Extract the [x, y] coordinate from the center of the cell holding the provided text.  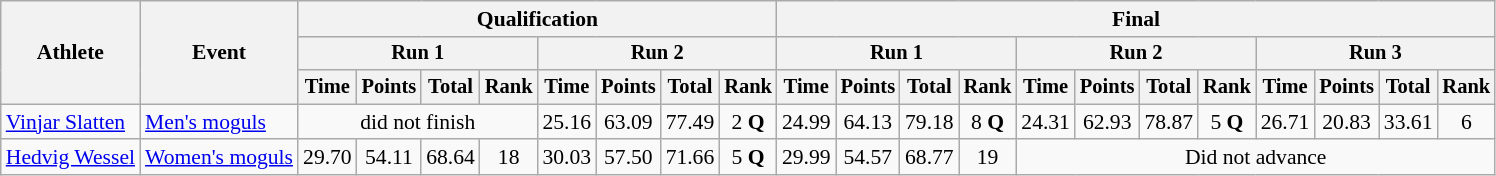
Did not advance [1256, 158]
78.87 [1168, 122]
29.99 [806, 158]
Final [1136, 19]
25.16 [566, 122]
29.70 [328, 158]
33.61 [1408, 122]
8 Q [988, 122]
24.99 [806, 122]
68.77 [930, 158]
54.11 [389, 158]
Hedvig Wessel [70, 158]
68.64 [450, 158]
26.71 [1286, 122]
Men's moguls [219, 122]
Athlete [70, 52]
Women's moguls [219, 158]
30.03 [566, 158]
6 [1467, 122]
2 Q [748, 122]
71.66 [690, 158]
79.18 [930, 122]
54.57 [868, 158]
Event [219, 52]
77.49 [690, 122]
18 [509, 158]
20.83 [1346, 122]
did not finish [418, 122]
19 [988, 158]
Qualification [538, 19]
63.09 [628, 122]
57.50 [628, 158]
Run 3 [1376, 54]
64.13 [868, 122]
62.93 [1107, 122]
Vinjar Slatten [70, 122]
24.31 [1046, 122]
